Output the [x, y] coordinate of the center of the cell containing the given text.  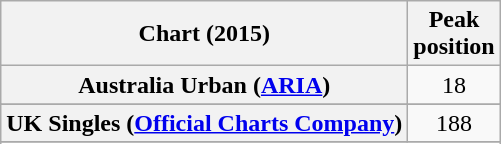
Peakposition [454, 34]
Chart (2015) [204, 34]
188 [454, 123]
Australia Urban (ARIA) [204, 85]
18 [454, 85]
UK Singles (Official Charts Company) [204, 123]
